Return the (X, Y) coordinate for the center point of the cell that contains the specified text.  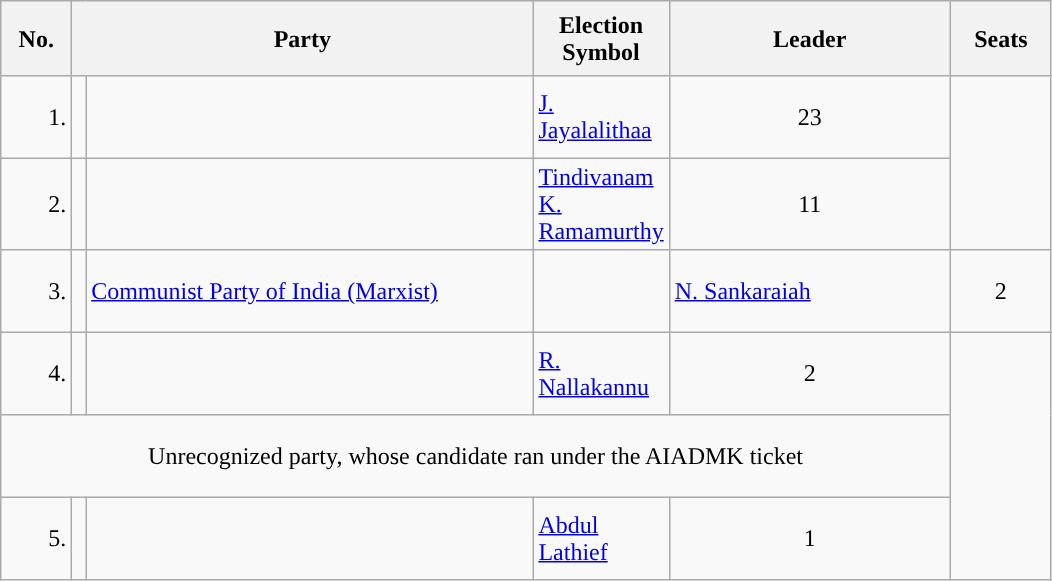
3. (36, 291)
4. (36, 374)
11 (810, 204)
Communist Party of India (Marxist) (310, 291)
1 (810, 539)
Abdul Lathief (601, 539)
5. (36, 539)
R. Nallakannu (601, 374)
Election Symbol (601, 38)
Tindivanam K. Ramamurthy (601, 204)
2. (36, 204)
Leader (810, 38)
23 (810, 117)
J. Jayalalithaa (601, 117)
N. Sankaraiah (810, 291)
1. (36, 117)
Party (302, 38)
Unrecognized party, whose candidate ran under the AIADMK ticket (476, 456)
No. (36, 38)
Seats (1000, 38)
